Determine the (X, Y) coordinate at the center of the cell enclosing the given text.  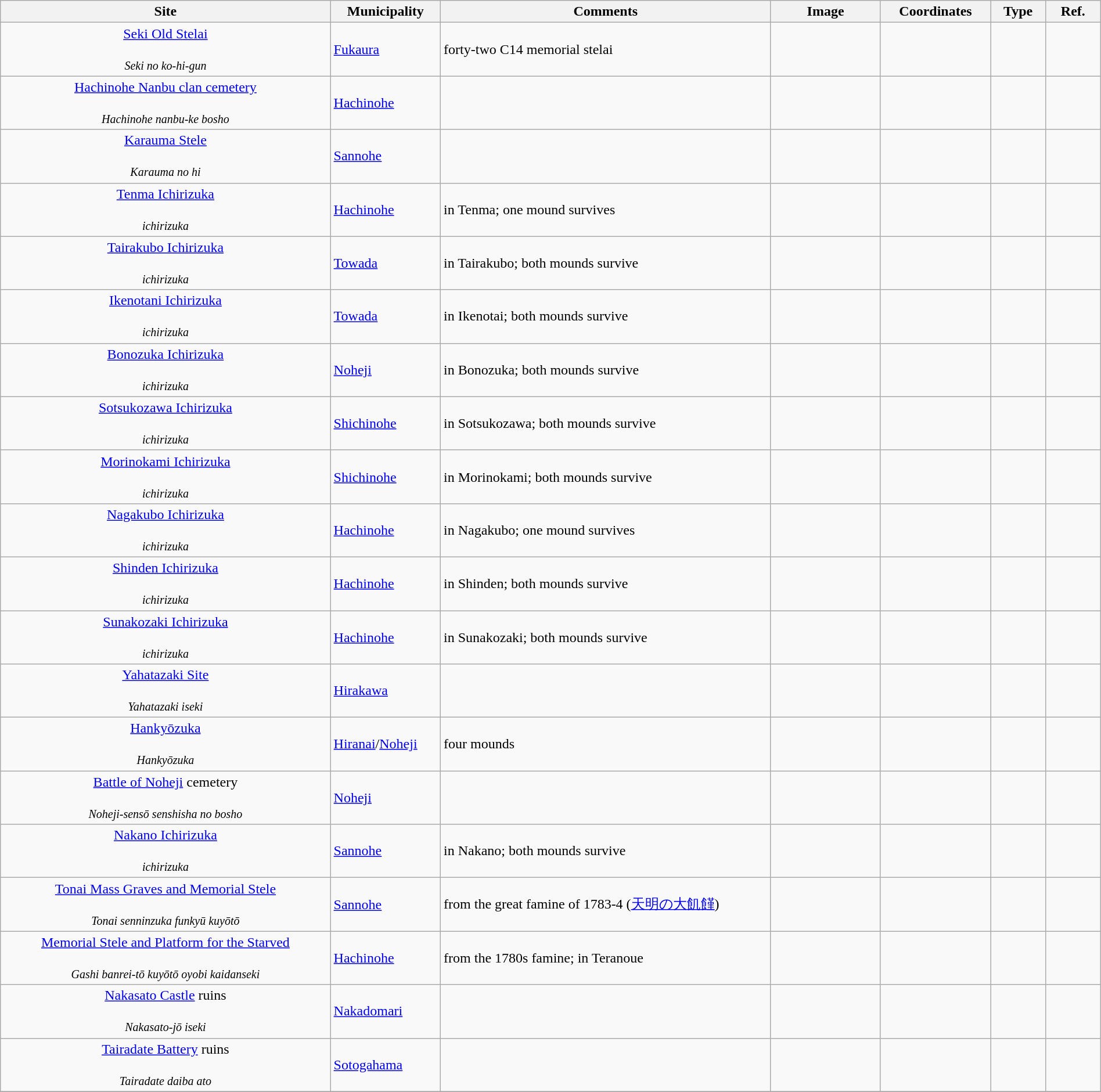
Sotogahama (386, 1065)
Nakasato Castle ruinsNakasato-jō iseki (165, 1011)
four mounds (606, 744)
in Sotsukozawa; both mounds survive (606, 423)
Hiranai/Noheji (386, 744)
Tairadate Battery ruinsTairadate daiba ato (165, 1065)
Seki Old StelaiSeki no ko-hi-gun (165, 49)
Ikenotani Ichirizukaichirizuka (165, 316)
in Ikenotai; both mounds survive (606, 316)
forty-two C14 memorial stelai (606, 49)
in Nakano; both mounds survive (606, 851)
in Morinokami; both mounds survive (606, 477)
Nakadomari (386, 1011)
in Bonozuka; both mounds survive (606, 370)
Shinden Ichirizukaichirizuka (165, 583)
Tonai Mass Graves and Memorial SteleTonai senninzuka funkyū kuyōtō (165, 904)
in Shinden; both mounds survive (606, 583)
Sunakozaki Ichirizukaichirizuka (165, 637)
in Tairakubo; both mounds survive (606, 263)
Battle of Noheji cemeteryNoheji-sensō senshisha no bosho (165, 798)
Type (1019, 12)
in Nagakubo; one mound survives (606, 530)
Site (165, 12)
Morinokami Ichirizukaichirizuka (165, 477)
Karauma SteleKarauma no hi (165, 156)
Sotsukozawa Ichirizukaichirizuka (165, 423)
Hachinohe Nanbu clan cemeteryHachinohe nanbu-ke bosho (165, 103)
Yahatazaki SiteYahatazaki iseki (165, 691)
in Sunakozaki; both mounds survive (606, 637)
Nagakubo Ichirizukaichirizuka (165, 530)
in Tenma; one mound survives (606, 210)
from the 1780s famine; in Teranoue (606, 958)
Tairakubo Ichirizukaichirizuka (165, 263)
Coordinates (935, 12)
Tenma Ichirizukaichirizuka (165, 210)
Municipality (386, 12)
Bonozuka Ichirizukaichirizuka (165, 370)
Nakano Ichirizukaichirizuka (165, 851)
from the great famine of 1783-4 (天明の大飢饉) (606, 904)
Comments (606, 12)
HankyōzukaHankyōzuka (165, 744)
Memorial Stele and Platform for the StarvedGashi banrei-tō kuyōtō oyobi kaidanseki (165, 958)
Ref. (1073, 12)
Fukaura (386, 49)
Image (826, 12)
Hirakawa (386, 691)
